For the text-containing cell, return its midpoint in (x, y) coordinate format. 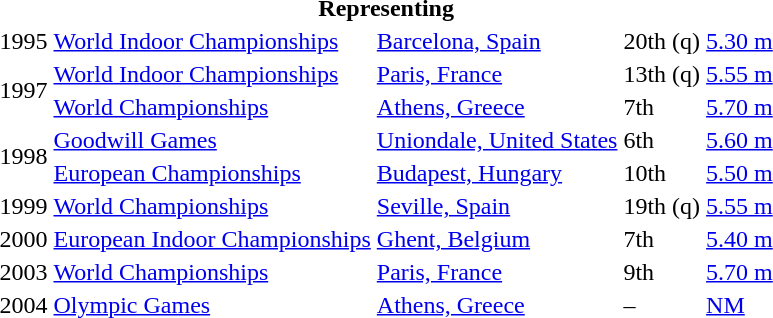
6th (662, 140)
13th (q) (662, 74)
Goodwill Games (212, 140)
Athens, Greece (497, 107)
20th (q) (662, 41)
10th (662, 173)
Budapest, Hungary (497, 173)
European Championships (212, 173)
European Indoor Championships (212, 239)
Uniondale, United States (497, 140)
9th (662, 272)
Ghent, Belgium (497, 239)
19th (q) (662, 206)
Barcelona, Spain (497, 41)
Seville, Spain (497, 206)
